Find where the given text appears and provide that cell's center as (X, Y) coordinate. 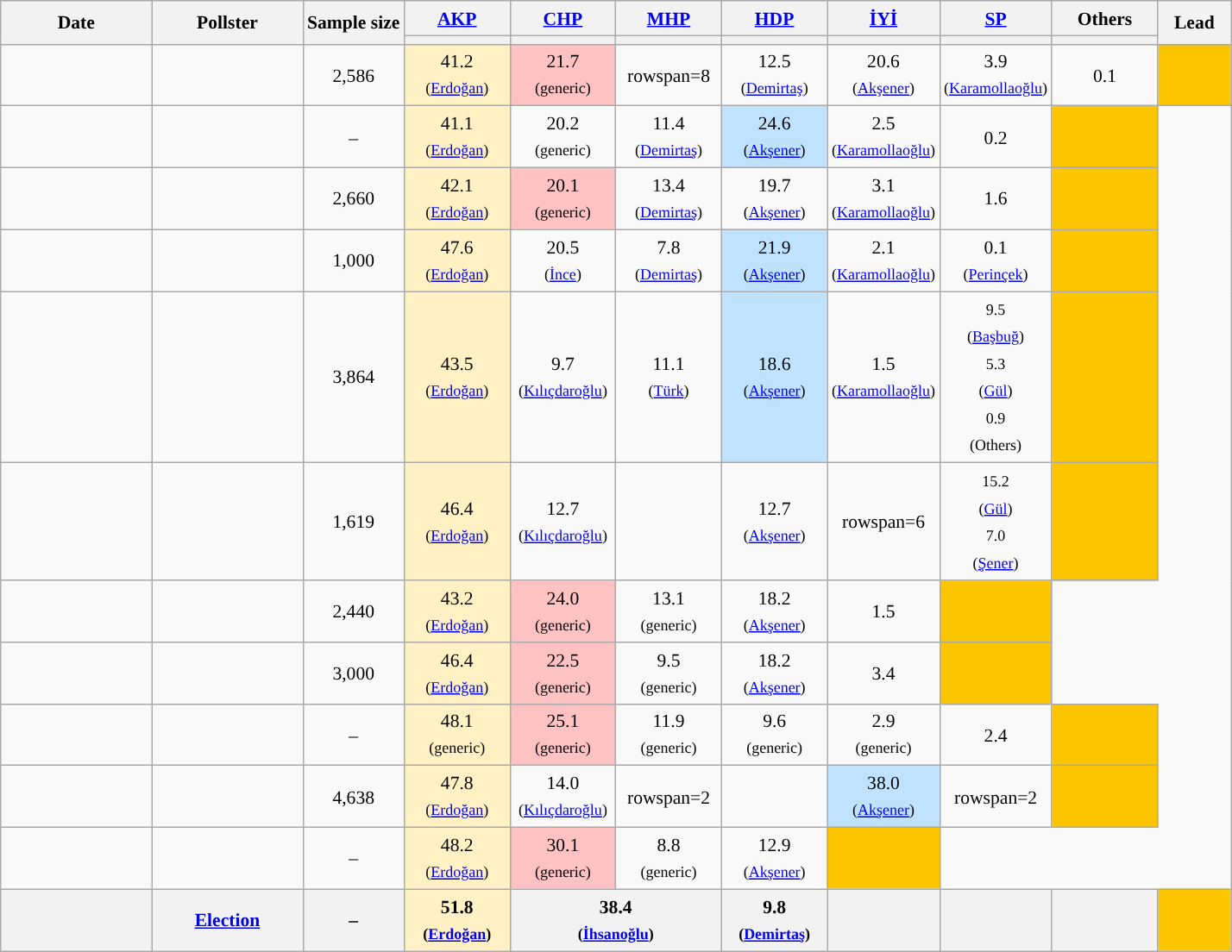
2.5 (Karamollaoğlu) (883, 137)
İYİ (883, 18)
41.2(Erdoğan) (457, 75)
9.6(generic) (775, 735)
47.8(Erdoğan) (457, 797)
3,000 (354, 673)
3.9 (Karamollaoğlu) (996, 75)
2,660 (354, 199)
30.1(generic) (563, 859)
47.6 (Erdoğan) (457, 260)
4,638 (354, 797)
Others (1104, 18)
0.1(Perinçek) (996, 260)
2.9(generic) (883, 735)
1,619 (354, 522)
2.4 (996, 735)
0.2 (996, 137)
20.5(İnce) (563, 260)
11.1(Türk) (669, 378)
42.1 (Erdoğan) (457, 199)
3.4 (883, 673)
CHP (563, 18)
Sample size (354, 22)
12.9(Akşener) (775, 859)
2,586 (354, 75)
1.6 (996, 199)
11.9(generic) (669, 735)
13.1 (generic) (669, 611)
20.1(generic) (563, 199)
1.5 (Karamollaoğlu) (883, 378)
7.8(Demirtaş) (669, 260)
22.5(generic) (563, 673)
21.9(Akşener) (775, 260)
21.7(generic) (563, 75)
20.2(generic) (563, 137)
2,440 (354, 611)
43.2 (Erdoğan) (457, 611)
20.6(Akşener) (883, 75)
Election (228, 920)
12.7(Akşener) (775, 522)
14.0(Kılıçdaroğlu) (563, 797)
41.1 (Erdoğan) (457, 137)
1.5 (883, 611)
38.0(Akşener) (883, 797)
3,864 (354, 378)
48.2(Erdoğan) (457, 859)
0.1 (1104, 75)
rowspan=6 (883, 522)
Date (76, 22)
2.1 (Karamollaoğlu) (883, 260)
11.4(Demirtaş) (669, 137)
43.5 (Erdoğan) (457, 378)
51.8(Erdoğan) (457, 920)
24.6(Akşener) (775, 137)
9.5(generic) (669, 673)
Pollster (228, 22)
3.1 (Karamollaoğlu) (883, 199)
12.5(Demirtaş) (775, 75)
9.5 (Başbuğ)5.3(Gül)0.9(Others) (996, 378)
AKP (457, 18)
12.7 (Kılıçdaroğlu) (563, 522)
1,000 (354, 260)
15.2(Gül)7.0 (Şener) (996, 522)
MHP (669, 18)
25.1(generic) (563, 735)
rowspan=8 (669, 75)
24.0 (generic) (563, 611)
9.8(Demirtaş) (775, 920)
13.4(Demirtaş) (669, 199)
19.7(Akşener) (775, 199)
8.8(generic) (669, 859)
Lead (1194, 22)
48.1(generic) (457, 735)
38.4(İhsanoğlu) (616, 920)
18.6(Akşener) (775, 378)
SP (996, 18)
HDP (775, 18)
9.7(Kılıçdaroğlu) (563, 378)
